Output the (X, Y) coordinate of the center of the cell containing the given text.  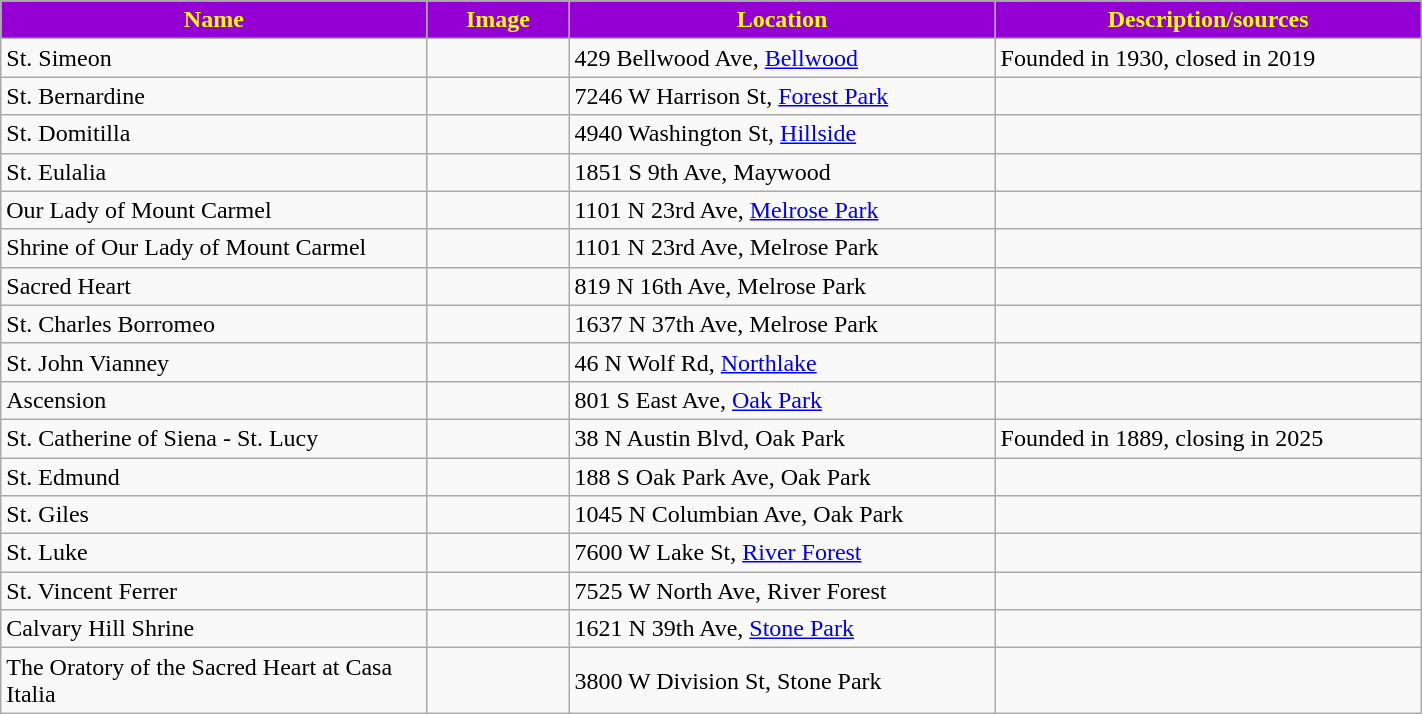
Founded in 1930, closed in 2019 (1208, 58)
Shrine of Our Lady of Mount Carmel (214, 248)
7600 W Lake St, River Forest (782, 553)
St. Eulalia (214, 172)
Sacred Heart (214, 286)
Description/sources (1208, 20)
1637 N 37th Ave, Melrose Park (782, 324)
St. Bernardine (214, 96)
46 N Wolf Rd, Northlake (782, 362)
1851 S 9th Ave, Maywood (782, 172)
Founded in 1889, closing in 2025 (1208, 438)
188 S Oak Park Ave, Oak Park (782, 477)
St. Domitilla (214, 134)
St. Luke (214, 553)
3800 W Division St, Stone Park (782, 680)
Calvary Hill Shrine (214, 629)
St. Vincent Ferrer (214, 591)
801 S East Ave, Oak Park (782, 400)
4940 Washington St, Hillside (782, 134)
7246 W Harrison St, Forest Park (782, 96)
Image (498, 20)
St. Charles Borromeo (214, 324)
St. Edmund (214, 477)
1045 N Columbian Ave, Oak Park (782, 515)
St. Simeon (214, 58)
38 N Austin Blvd, Oak Park (782, 438)
The Oratory of the Sacred Heart at Casa Italia (214, 680)
St. Catherine of Siena - St. Lucy (214, 438)
St. John Vianney (214, 362)
Ascension (214, 400)
7525 W North Ave, River Forest (782, 591)
Location (782, 20)
Our Lady of Mount Carmel (214, 210)
St. Giles (214, 515)
1621 N 39th Ave, Stone Park (782, 629)
Name (214, 20)
429 Bellwood Ave, Bellwood (782, 58)
819 N 16th Ave, Melrose Park (782, 286)
